Identify which cell holds the provided text, then report its (x, y) central coordinate. 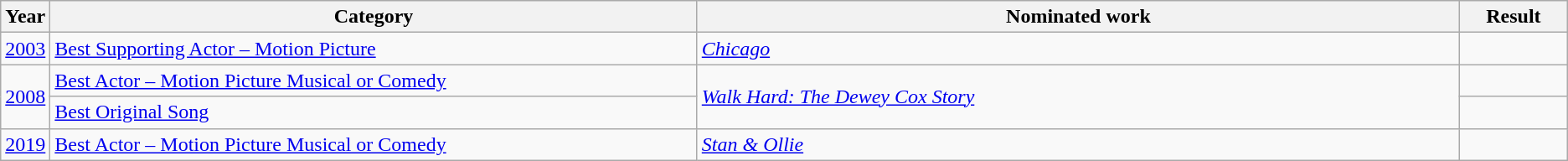
2003 (25, 49)
Result (1514, 17)
2019 (25, 144)
Nominated work (1078, 17)
Walk Hard: The Dewey Cox Story (1078, 96)
Best Original Song (374, 112)
Best Supporting Actor – Motion Picture (374, 49)
Stan & Ollie (1078, 144)
2008 (25, 96)
Chicago (1078, 49)
Category (374, 17)
Year (25, 17)
